Extract the [x, y] coordinate from the center of the cell holding the provided text.  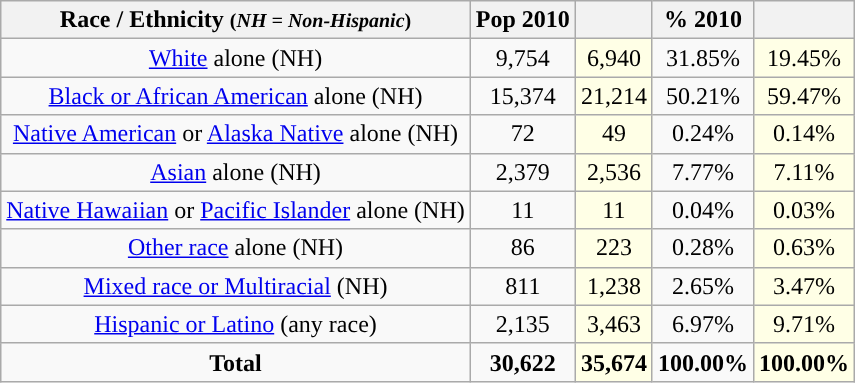
0.03% [804, 210]
% 2010 [702, 20]
Black or African American alone (NH) [236, 96]
9,754 [522, 58]
3,463 [614, 324]
21,214 [614, 96]
2,135 [522, 324]
15,374 [522, 96]
6,940 [614, 58]
223 [614, 248]
3.47% [804, 286]
0.63% [804, 248]
Hispanic or Latino (any race) [236, 324]
2,379 [522, 172]
49 [614, 134]
Race / Ethnicity (NH = Non-Hispanic) [236, 20]
50.21% [702, 96]
Mixed race or Multiracial (NH) [236, 286]
19.45% [804, 58]
9.71% [804, 324]
7.11% [804, 172]
0.24% [702, 134]
Asian alone (NH) [236, 172]
0.28% [702, 248]
2,536 [614, 172]
72 [522, 134]
0.04% [702, 210]
1,238 [614, 286]
86 [522, 248]
811 [522, 286]
59.47% [804, 96]
31.85% [702, 58]
35,674 [614, 362]
6.97% [702, 324]
30,622 [522, 362]
2.65% [702, 286]
7.77% [702, 172]
Pop 2010 [522, 20]
Native Hawaiian or Pacific Islander alone (NH) [236, 210]
Total [236, 362]
0.14% [804, 134]
White alone (NH) [236, 58]
Native American or Alaska Native alone (NH) [236, 134]
Other race alone (NH) [236, 248]
